Output the [x, y] coordinate of the center of the cell containing the given text.  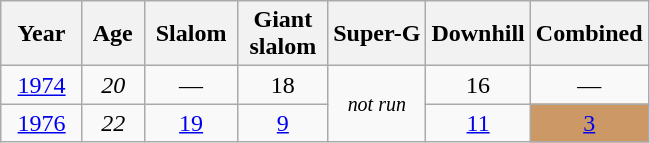
not run [377, 104]
9 [283, 123]
Giant slalom [283, 34]
19 [191, 123]
Super-G [377, 34]
Slalom [191, 34]
1974 [42, 85]
22 [113, 123]
Age [113, 34]
Year [42, 34]
3 [589, 123]
16 [478, 85]
20 [113, 85]
18 [283, 85]
11 [478, 123]
1976 [42, 123]
Combined [589, 34]
Downhill [478, 34]
